Return the [x, y] coordinate for the center point of the cell that contains the specified text.  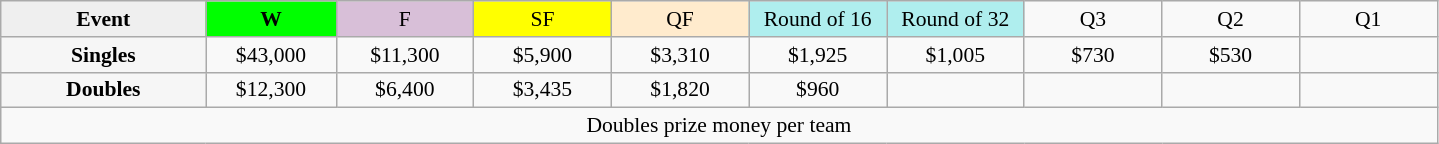
Round of 16 [818, 19]
$3,435 [543, 90]
W [271, 19]
$1,925 [818, 55]
$11,300 [405, 55]
$960 [818, 90]
$5,900 [543, 55]
$12,300 [271, 90]
$730 [1093, 55]
$1,820 [680, 90]
$6,400 [405, 90]
$1,005 [955, 55]
Round of 32 [955, 19]
QF [680, 19]
Doubles [104, 90]
$530 [1231, 55]
Q2 [1231, 19]
SF [543, 19]
$3,310 [680, 55]
Q3 [1093, 19]
Singles [104, 55]
Event [104, 19]
$43,000 [271, 55]
Doubles prize money per team [719, 126]
F [405, 19]
Q1 [1368, 19]
